Scan for the cell matching the given text and deliver its [X, Y] coordinate at center. 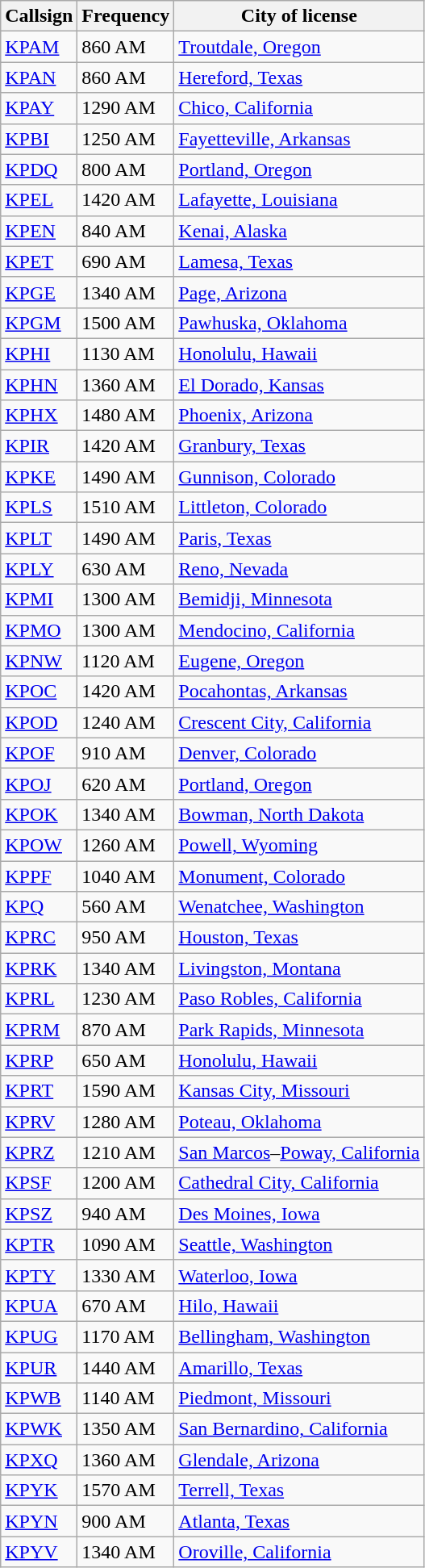
1290 AM [126, 108]
Terrell, Texas [299, 1491]
KPBI [39, 139]
KPAY [39, 108]
Kenai, Alaska [299, 231]
630 AM [126, 569]
KPUR [39, 1368]
Bowman, North Dakota [299, 814]
840 AM [126, 231]
1230 AM [126, 999]
Chico, California [299, 108]
Gunnison, Colorado [299, 477]
1330 AM [126, 1275]
KPOF [39, 753]
1500 AM [126, 323]
KPOC [39, 692]
KPRC [39, 938]
Callsign [39, 16]
940 AM [126, 1214]
Cathedral City, California [299, 1183]
KPAN [39, 77]
KPTR [39, 1244]
1210 AM [126, 1152]
City of license [299, 16]
KPRP [39, 1060]
670 AM [126, 1306]
1440 AM [126, 1368]
Bemidji, Minnesota [299, 600]
Troutdale, Oregon [299, 47]
KPNW [39, 661]
Page, Arizona [299, 292]
950 AM [126, 938]
1040 AM [126, 876]
KPTY [39, 1275]
KPXQ [39, 1460]
1280 AM [126, 1122]
Phoenix, Arizona [299, 416]
Lamesa, Texas [299, 261]
Des Moines, Iowa [299, 1214]
KPOD [39, 722]
Paris, Texas [299, 538]
620 AM [126, 784]
1170 AM [126, 1336]
900 AM [126, 1521]
800 AM [126, 169]
KPHI [39, 353]
1090 AM [126, 1244]
KPAM [39, 47]
1590 AM [126, 1091]
KPYV [39, 1552]
1250 AM [126, 139]
560 AM [126, 907]
KPEL [39, 200]
Livingston, Montana [299, 968]
Hilo, Hawaii [299, 1306]
KPMO [39, 630]
San Bernardino, California [299, 1429]
KPQ [39, 907]
Littleton, Colorado [299, 508]
KPOJ [39, 784]
KPUG [39, 1336]
910 AM [126, 753]
Atlanta, Texas [299, 1521]
Waterloo, Iowa [299, 1275]
KPRL [39, 999]
KPLT [39, 538]
Pocahontas, Arkansas [299, 692]
KPRM [39, 1030]
KPHN [39, 385]
KPLS [39, 508]
El Dorado, Kansas [299, 385]
KPDQ [39, 169]
Powell, Wyoming [299, 845]
Frequency [126, 16]
Oroville, California [299, 1552]
1480 AM [126, 416]
Granbury, Texas [299, 446]
KPGE [39, 292]
1350 AM [126, 1429]
Mendocino, California [299, 630]
KPRK [39, 968]
Crescent City, California [299, 722]
KPET [39, 261]
KPYN [39, 1521]
Hereford, Texas [299, 77]
Eugene, Oregon [299, 661]
Seattle, Washington [299, 1244]
Glendale, Arizona [299, 1460]
Houston, Texas [299, 938]
1130 AM [126, 353]
1260 AM [126, 845]
Paso Robles, California [299, 999]
KPWB [39, 1399]
1510 AM [126, 508]
KPOK [39, 814]
KPUA [39, 1306]
690 AM [126, 261]
KPMI [39, 600]
KPOW [39, 845]
Denver, Colorado [299, 753]
KPRZ [39, 1152]
KPGM [39, 323]
Poteau, Oklahoma [299, 1122]
KPSF [39, 1183]
KPYK [39, 1491]
Bellingham, Washington [299, 1336]
1140 AM [126, 1399]
KPHX [39, 416]
KPIR [39, 446]
Amarillo, Texas [299, 1368]
KPSZ [39, 1214]
Fayetteville, Arkansas [299, 139]
650 AM [126, 1060]
KPPF [39, 876]
Wenatchee, Washington [299, 907]
KPEN [39, 231]
Park Rapids, Minnesota [299, 1030]
Kansas City, Missouri [299, 1091]
KPKE [39, 477]
1240 AM [126, 722]
KPRV [39, 1122]
KPLY [39, 569]
1570 AM [126, 1491]
870 AM [126, 1030]
San Marcos–Poway, California [299, 1152]
KPRT [39, 1091]
1200 AM [126, 1183]
Pawhuska, Oklahoma [299, 323]
Reno, Nevada [299, 569]
Lafayette, Louisiana [299, 200]
KPWK [39, 1429]
Piedmont, Missouri [299, 1399]
1120 AM [126, 661]
Monument, Colorado [299, 876]
